Identify which cell holds the provided text, then report its [X, Y] central coordinate. 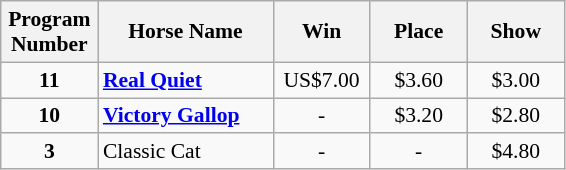
Place [418, 32]
$4.80 [516, 152]
Win [322, 32]
$3.20 [418, 116]
Program Number [50, 32]
Classic Cat [186, 152]
$3.00 [516, 80]
3 [50, 152]
Horse Name [186, 32]
Show [516, 32]
$2.80 [516, 116]
US$7.00 [322, 80]
$3.60 [418, 80]
Victory Gallop [186, 116]
Real Quiet [186, 80]
10 [50, 116]
11 [50, 80]
